Find where the given text appears and provide that cell's center as [x, y] coordinate. 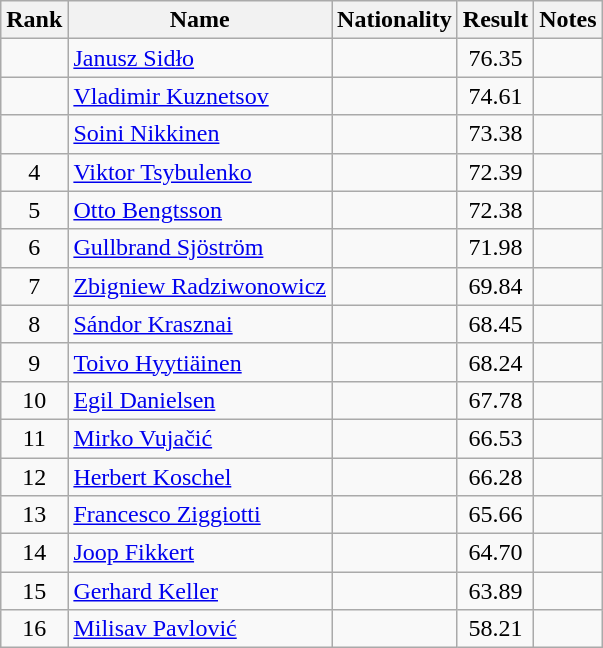
8 [34, 324]
63.89 [495, 591]
Viktor Tsybulenko [200, 172]
5 [34, 210]
Joop Fikkert [200, 553]
Milisav Pavlović [200, 629]
58.21 [495, 629]
Herbert Koschel [200, 477]
Toivo Hyytiäinen [200, 362]
Rank [34, 20]
Gerhard Keller [200, 591]
Sándor Krasznai [200, 324]
Gullbrand Sjöström [200, 248]
71.98 [495, 248]
Otto Bengtsson [200, 210]
68.45 [495, 324]
66.28 [495, 477]
69.84 [495, 286]
7 [34, 286]
Soini Nikkinen [200, 134]
76.35 [495, 58]
72.39 [495, 172]
72.38 [495, 210]
16 [34, 629]
Francesco Ziggiotti [200, 515]
12 [34, 477]
73.38 [495, 134]
Result [495, 20]
Janusz Sidło [200, 58]
13 [34, 515]
68.24 [495, 362]
Nationality [395, 20]
Name [200, 20]
74.61 [495, 96]
Notes [568, 20]
Vladimir Kuznetsov [200, 96]
4 [34, 172]
65.66 [495, 515]
11 [34, 438]
66.53 [495, 438]
9 [34, 362]
15 [34, 591]
14 [34, 553]
67.78 [495, 400]
10 [34, 400]
6 [34, 248]
Egil Danielsen [200, 400]
Zbigniew Radziwonowicz [200, 286]
64.70 [495, 553]
Mirko Vujačić [200, 438]
